Find where the given text appears and provide that cell's center as [X, Y] coordinate. 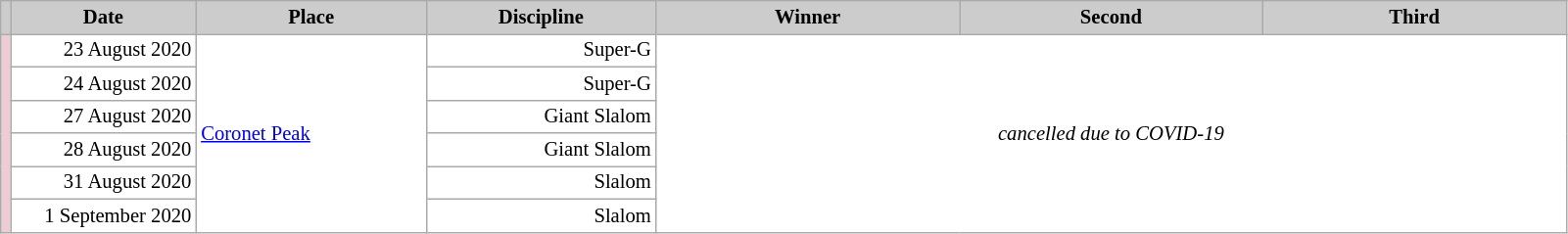
Discipline [541, 17]
Coronet Peak [311, 132]
Place [311, 17]
28 August 2020 [103, 150]
Second [1112, 17]
1 September 2020 [103, 215]
23 August 2020 [103, 50]
Date [103, 17]
Third [1414, 17]
24 August 2020 [103, 83]
cancelled due to COVID-19 [1111, 132]
31 August 2020 [103, 182]
27 August 2020 [103, 117]
Winner [808, 17]
